Return the (X, Y) coordinate for the center point of the cell that contains the specified text.  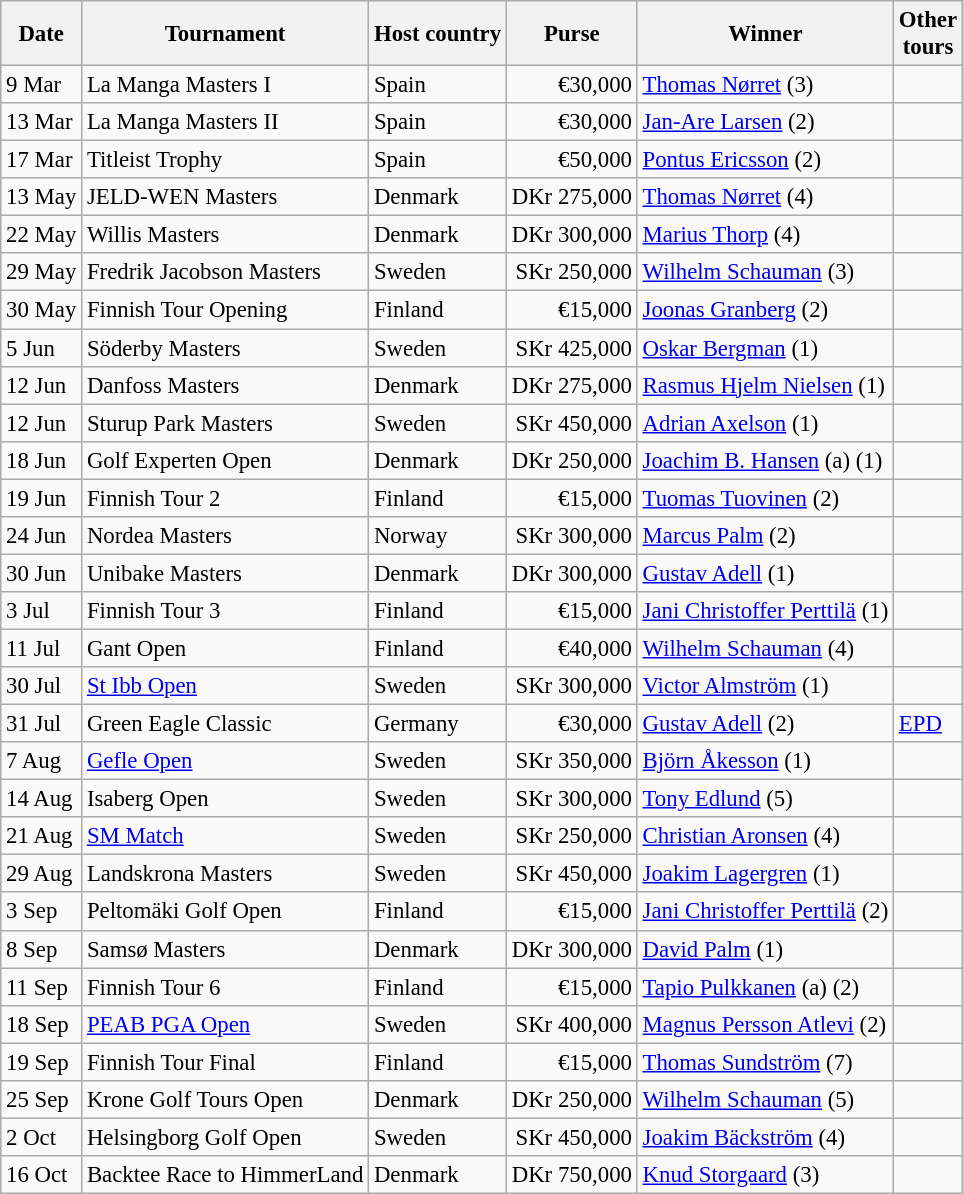
Adrian Axelson (1) (765, 423)
Gustav Adell (2) (765, 724)
3 Jul (42, 611)
25 Sep (42, 1100)
2 Oct (42, 1137)
PEAB PGA Open (226, 1024)
Jani Christoffer Perttilä (2) (765, 912)
Willis Masters (226, 235)
Fredrik Jacobson Masters (226, 273)
18 Jun (42, 460)
Wilhelm Schauman (4) (765, 648)
3 Sep (42, 912)
Björn Åkesson (1) (765, 761)
Pontus Ericsson (2) (765, 160)
Oskar Bergman (1) (765, 348)
30 May (42, 310)
Knud Storgaard (3) (765, 1175)
19 Sep (42, 1062)
€50,000 (572, 160)
Thomas Sundström (7) (765, 1062)
11 Sep (42, 987)
Victor Almström (1) (765, 686)
17 Mar (42, 160)
DKr 750,000 (572, 1175)
19 Jun (42, 498)
30 Jul (42, 686)
St Ibb Open (226, 686)
Unibake Masters (226, 573)
Marcus Palm (2) (765, 536)
La Manga Masters II (226, 122)
29 Aug (42, 874)
Sturup Park Masters (226, 423)
Green Eagle Classic (226, 724)
Joachim B. Hansen (a) (1) (765, 460)
Date (42, 34)
Tournament (226, 34)
7 Aug (42, 761)
13 May (42, 197)
Krone Golf Tours Open (226, 1100)
Backtee Race to HimmerLand (226, 1175)
Magnus Persson Atlevi (2) (765, 1024)
SKr 425,000 (572, 348)
9 Mar (42, 85)
13 Mar (42, 122)
29 May (42, 273)
Germany (438, 724)
24 Jun (42, 536)
14 Aug (42, 799)
5 Jun (42, 348)
SKr 350,000 (572, 761)
Nordea Masters (226, 536)
Titleist Trophy (226, 160)
Helsingborg Golf Open (226, 1137)
SKr 400,000 (572, 1024)
21 Aug (42, 836)
16 Oct (42, 1175)
22 May (42, 235)
Othertours (928, 34)
Winner (765, 34)
Samsø Masters (226, 949)
Finnish Tour 2 (226, 498)
31 Jul (42, 724)
Finnish Tour Final (226, 1062)
Finnish Tour 3 (226, 611)
Host country (438, 34)
Jani Christoffer Perttilä (1) (765, 611)
Thomas Nørret (4) (765, 197)
Gefle Open (226, 761)
La Manga Masters I (226, 85)
Rasmus Hjelm Nielsen (1) (765, 385)
€40,000 (572, 648)
David Palm (1) (765, 949)
Isaberg Open (226, 799)
Tapio Pulkkanen (a) (2) (765, 987)
Joakim Bäckström (4) (765, 1137)
Marius Thorp (4) (765, 235)
Söderby Masters (226, 348)
Christian Aronsen (4) (765, 836)
11 Jul (42, 648)
Tuomas Tuovinen (2) (765, 498)
Norway (438, 536)
Finnish Tour Opening (226, 310)
Thomas Nørret (3) (765, 85)
Gant Open (226, 648)
Danfoss Masters (226, 385)
Peltomäki Golf Open (226, 912)
Golf Experten Open (226, 460)
8 Sep (42, 949)
Gustav Adell (1) (765, 573)
SM Match (226, 836)
Landskrona Masters (226, 874)
EPD (928, 724)
18 Sep (42, 1024)
Finnish Tour 6 (226, 987)
Joonas Granberg (2) (765, 310)
JELD-WEN Masters (226, 197)
Purse (572, 34)
Tony Edlund (5) (765, 799)
30 Jun (42, 573)
Joakim Lagergren (1) (765, 874)
Wilhelm Schauman (5) (765, 1100)
Wilhelm Schauman (3) (765, 273)
Jan-Are Larsen (2) (765, 122)
